Pinpoint the cell where the given text exists, returning its [X, Y] midpoint coordinate. 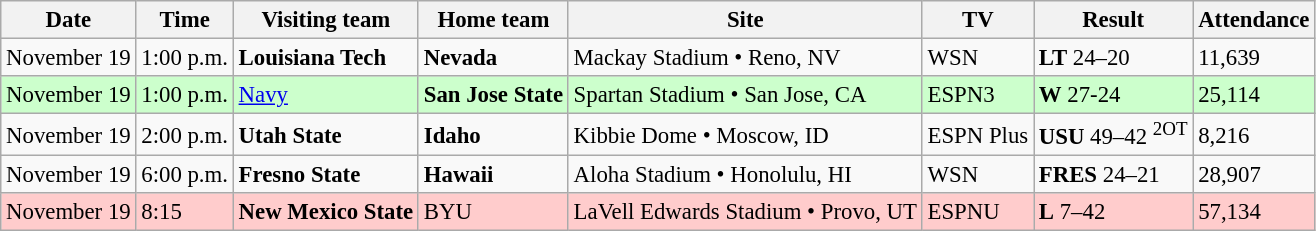
6:00 p.m. [184, 175]
Aloha Stadium • Honolulu, HI [745, 175]
LT 24–20 [1114, 58]
TV [978, 20]
11,639 [1254, 58]
Utah State [326, 135]
28,907 [1254, 175]
Navy [326, 95]
Result [1114, 20]
Mackay Stadium • Reno, NV [745, 58]
Hawaii [493, 175]
FRES 24–21 [1114, 175]
2:00 p.m. [184, 135]
Home team [493, 20]
Visiting team [326, 20]
USU 49–42 2OT [1114, 135]
Attendance [1254, 20]
Idaho [493, 135]
Fresno State [326, 175]
ESPN Plus [978, 135]
25,114 [1254, 95]
Time [184, 20]
San Jose State [493, 95]
ESPN3 [978, 95]
8,216 [1254, 135]
Site [745, 20]
Nevada [493, 58]
Date [68, 20]
Kibbie Dome • Moscow, ID [745, 135]
Spartan Stadium • San Jose, CA [745, 95]
Louisiana Tech [326, 58]
W 27-24 [1114, 95]
